From the cell containing the given text, extract its center point as [X, Y] coordinate. 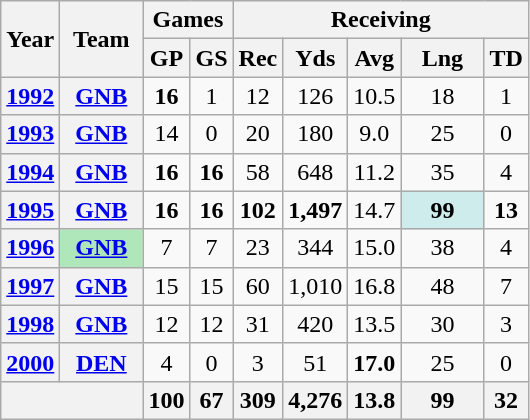
Yds [316, 58]
23 [258, 248]
Team [102, 39]
48 [442, 286]
38 [442, 248]
32 [506, 400]
13.8 [374, 400]
11.2 [374, 172]
Lng [442, 58]
TD [506, 58]
126 [316, 96]
Year [30, 39]
16.8 [374, 286]
1996 [30, 248]
14 [166, 134]
15.0 [374, 248]
GS [212, 58]
309 [258, 400]
10.5 [374, 96]
1,497 [316, 210]
1,010 [316, 286]
14.7 [374, 210]
20 [258, 134]
35 [442, 172]
102 [258, 210]
1995 [30, 210]
Rec [258, 58]
13 [506, 210]
51 [316, 362]
13.5 [374, 324]
Games [188, 20]
1992 [30, 96]
60 [258, 286]
648 [316, 172]
2000 [30, 362]
180 [316, 134]
67 [212, 400]
18 [442, 96]
Avg [374, 58]
344 [316, 248]
4,276 [316, 400]
Receiving [380, 20]
58 [258, 172]
420 [316, 324]
17.0 [374, 362]
100 [166, 400]
1994 [30, 172]
30 [442, 324]
1998 [30, 324]
9.0 [374, 134]
GP [166, 58]
DEN [102, 362]
31 [258, 324]
1993 [30, 134]
1997 [30, 286]
